From the cell containing the given text, extract its center point as (x, y) coordinate. 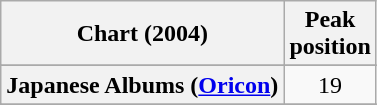
19 (330, 85)
Chart (2004) (142, 34)
Japanese Albums (Oricon) (142, 85)
Peakposition (330, 34)
